Search for the cell housing the specified text and yield its (x, y) center coordinate. 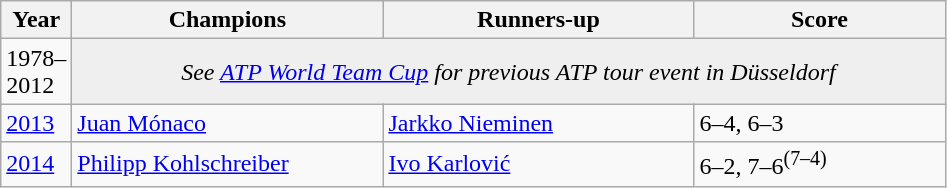
Champions (228, 20)
Juan Mónaco (228, 123)
Philipp Kohlschreiber (228, 164)
2014 (36, 164)
6–2, 7–6(7–4) (820, 164)
Score (820, 20)
6–4, 6–3 (820, 123)
See ATP World Team Cup for previous ATP tour event in Düsseldorf (508, 72)
Runners-up (538, 20)
Ivo Karlović (538, 164)
2013 (36, 123)
Jarkko Nieminen (538, 123)
1978–2012 (36, 72)
Year (36, 20)
